From the cell containing the given text, extract its center point as (X, Y) coordinate. 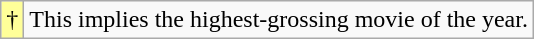
This implies the highest-grossing movie of the year. (279, 20)
† (12, 20)
